Scan for the cell matching the given text and deliver its [x, y] coordinate at center. 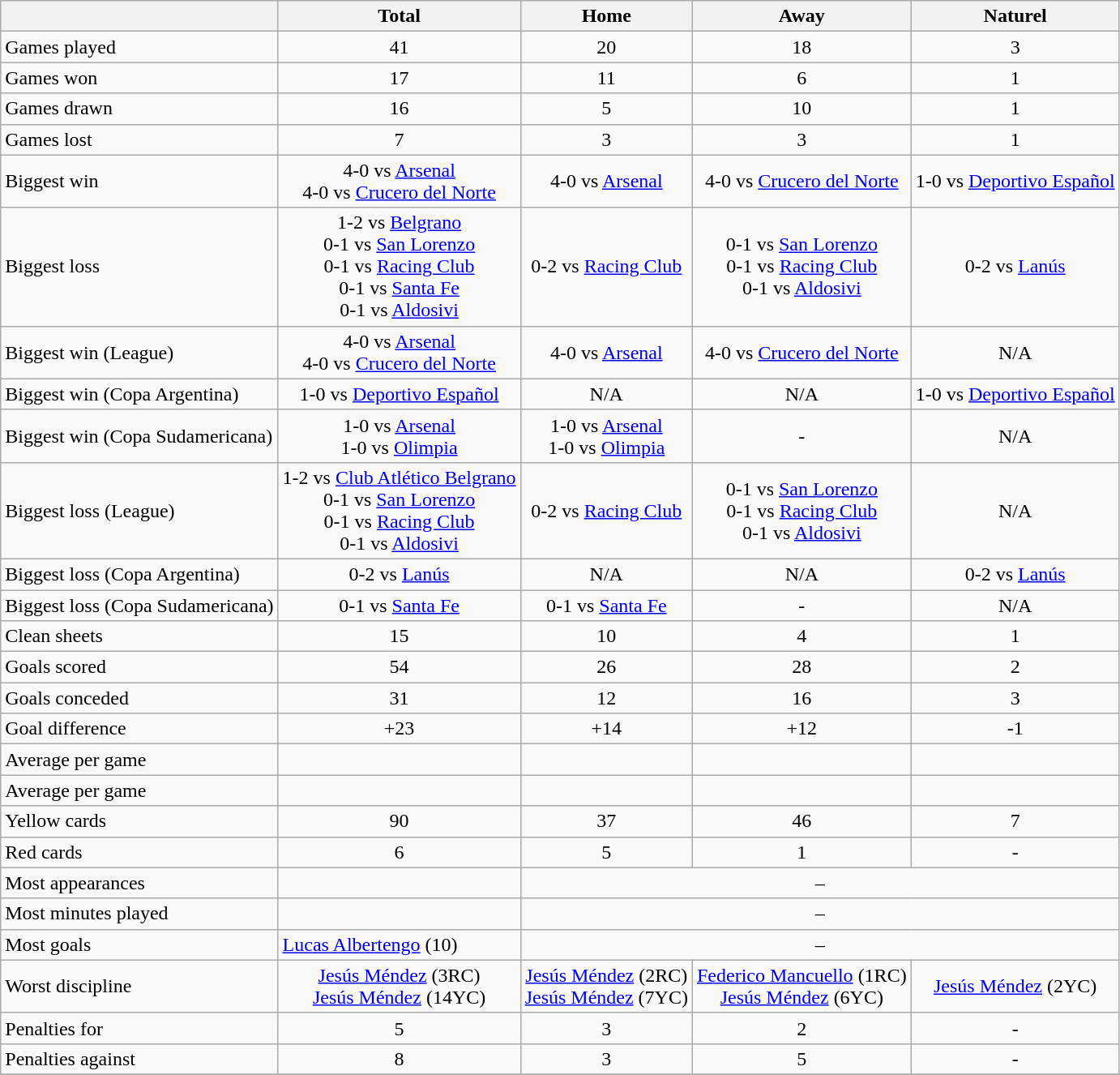
Total [399, 16]
Biggest win (Copa Sudamericana) [139, 436]
18 [802, 47]
+23 [399, 729]
+12 [802, 729]
Biggest loss (League) [139, 511]
1-2 vs Belgrano 0-1 vs San Lorenzo 0-1 vs Racing Club 0-1 vs Santa Fe 0-1 vs Aldosivi [399, 267]
46 [802, 821]
-1 [1015, 729]
11 [606, 78]
Jesús Méndez (2YC) [1015, 986]
12 [606, 698]
15 [399, 636]
Away [802, 16]
+14 [606, 729]
41 [399, 47]
Home [606, 16]
Goals conceded [139, 698]
Penalties against [139, 1059]
90 [399, 821]
Most appearances [139, 883]
Goal difference [139, 729]
Jesús Méndez (3RC) Jesús Méndez (14YC) [399, 986]
Games played [139, 47]
Biggest loss [139, 267]
37 [606, 821]
Worst discipline [139, 986]
Most minutes played [139, 914]
Jesús Méndez (2RC) Jesús Méndez (7YC) [606, 986]
Penalties for [139, 1028]
28 [802, 667]
8 [399, 1059]
Most goals [139, 944]
Lucas Albertengo (10) [399, 944]
Red cards [139, 852]
Biggest win (League) [139, 352]
1-2 vs Club Atlético Belgrano 0-1 vs San Lorenzo 0-1 vs Racing Club 0-1 vs Aldosivi [399, 511]
Biggest loss (Copa Argentina) [139, 574]
Biggest win (Copa Argentina) [139, 394]
17 [399, 78]
Naturel [1015, 16]
4 [802, 636]
Federico Mancuello (1RC) Jesús Méndez (6YC) [802, 986]
Games lost [139, 139]
Biggest loss (Copa Sudamericana) [139, 606]
26 [606, 667]
Yellow cards [139, 821]
20 [606, 47]
Games drawn [139, 109]
Biggest win [139, 182]
54 [399, 667]
31 [399, 698]
Goals scored [139, 667]
Clean sheets [139, 636]
Games won [139, 78]
